For the text-containing cell, return its midpoint in (x, y) coordinate format. 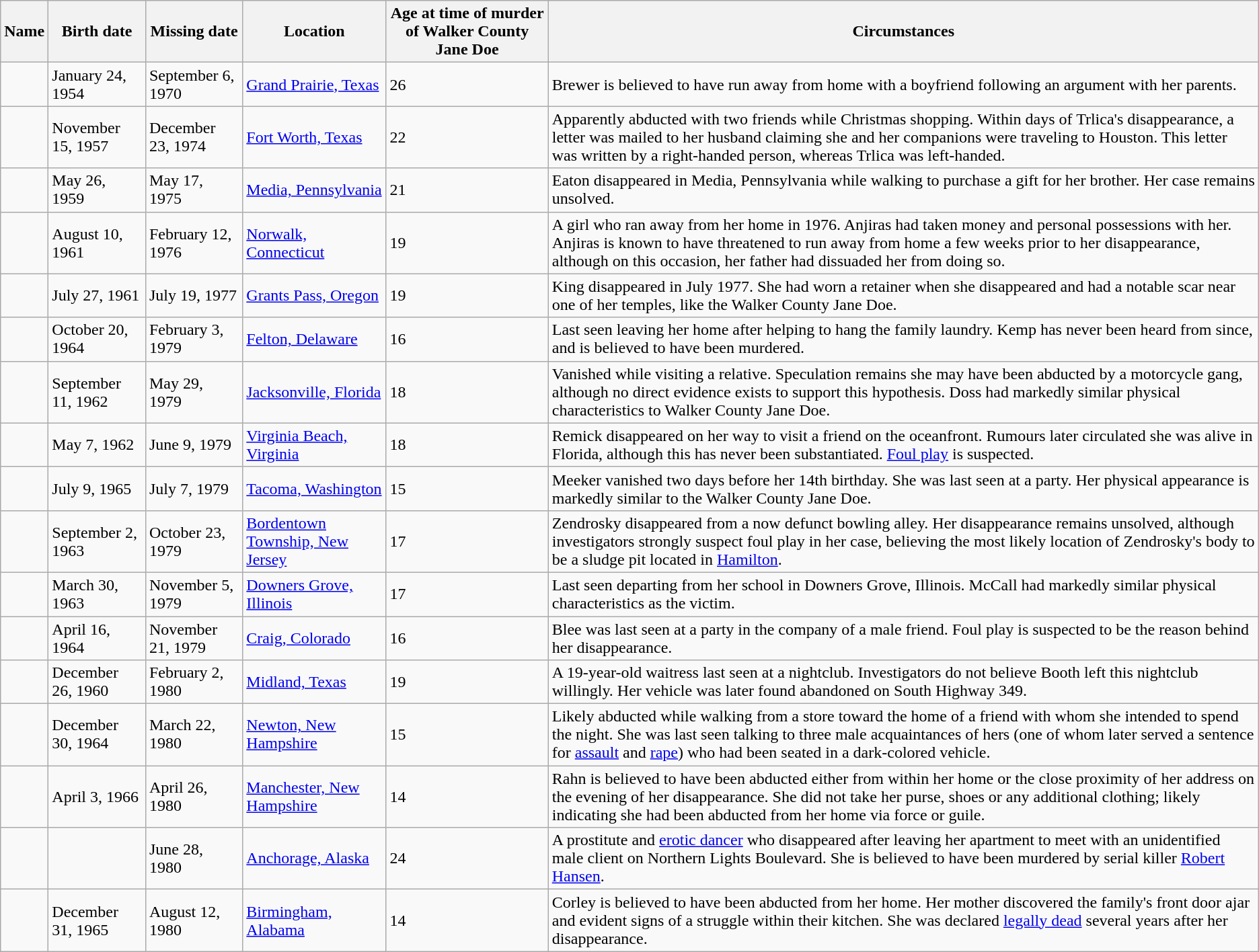
February 12, 1976 (194, 243)
Location (315, 32)
Craig, Colorado (315, 637)
November 5, 1979 (194, 594)
September 6, 1970 (194, 85)
February 2, 1980 (194, 682)
21 (467, 190)
Downers Grove, Illinois (315, 594)
Midland, Texas (315, 682)
26 (467, 85)
Anchorage, Alaska (315, 859)
October 23, 1979 (194, 541)
January 24, 1954 (97, 85)
September 11, 1962 (97, 392)
February 3, 1979 (194, 339)
24 (467, 859)
December 26, 1960 (97, 682)
March 30, 1963 (97, 594)
Name (24, 32)
Eaton disappeared in Media, Pennsylvania while walking to purchase a gift for her brother. Her case remains unsolved. (903, 190)
Brewer is believed to have run away from home with a boyfriend following an argument with her parents. (903, 85)
April 26, 1980 (194, 797)
April 16, 1964 (97, 637)
Newton, New Hampshire (315, 735)
May 17, 1975 (194, 190)
Bordentown Township, New Jersey (315, 541)
August 12, 1980 (194, 920)
Virginia Beach, Virginia (315, 445)
May 29, 1979 (194, 392)
22 (467, 137)
September 2, 1963 (97, 541)
Jacksonville, Florida (315, 392)
October 20, 1964 (97, 339)
July 19, 1977 (194, 296)
May 7, 1962 (97, 445)
July 7, 1979 (194, 488)
Circumstances (903, 32)
June 9, 1979 (194, 445)
Felton, Delaware (315, 339)
November 21, 1979 (194, 637)
May 26, 1959 (97, 190)
Norwalk, Connecticut (315, 243)
Last seen departing from her school in Downers Grove, Illinois. McCall had markedly similar physical characteristics as the victim. (903, 594)
December 31, 1965 (97, 920)
July 9, 1965 (97, 488)
Birth date (97, 32)
Missing date (194, 32)
Media, Pennsylvania (315, 190)
Tacoma, Washington (315, 488)
Blee was last seen at a party in the company of a male friend. Foul play is suspected to be the reason behind her disappearance. (903, 637)
December 23, 1974 (194, 137)
August 10, 1961 (97, 243)
Age at time of murder of Walker County Jane Doe (467, 32)
Grand Prairie, Texas (315, 85)
June 28, 1980 (194, 859)
Grants Pass, Oregon (315, 296)
March 22, 1980 (194, 735)
July 27, 1961 (97, 296)
Birmingham, Alabama (315, 920)
Fort Worth, Texas (315, 137)
November 15, 1957 (97, 137)
April 3, 1966 (97, 797)
Manchester, New Hampshire (315, 797)
Last seen leaving her home after helping to hang the family laundry. Kemp has never been heard from since, and is believed to have been murdered. (903, 339)
December 30, 1964 (97, 735)
